Return [X, Y] of the center of cell containing provided text 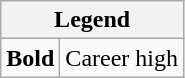
Bold [30, 58]
Legend [92, 20]
Career high [122, 58]
